Find where the given text appears and provide that cell's center as (x, y) coordinate. 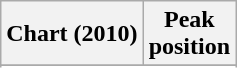
Peakposition (189, 34)
Chart (2010) (72, 34)
